For the text-containing cell, return its midpoint in (X, Y) coordinate format. 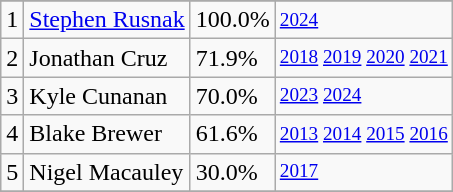
71.9% (232, 58)
Jonathan Cruz (107, 58)
61.6% (232, 134)
70.0% (232, 96)
2023 2024 (364, 96)
Stephen Rusnak (107, 20)
2013 2014 2015 2016 (364, 134)
Kyle Cunanan (107, 96)
2017 (364, 172)
30.0% (232, 172)
Blake Brewer (107, 134)
2018 2019 2020 2021 (364, 58)
2024 (364, 20)
100.0% (232, 20)
1 (12, 20)
4 (12, 134)
5 (12, 172)
2 (12, 58)
3 (12, 96)
Nigel Macauley (107, 172)
